From the cell containing the given text, extract its center point as [x, y] coordinate. 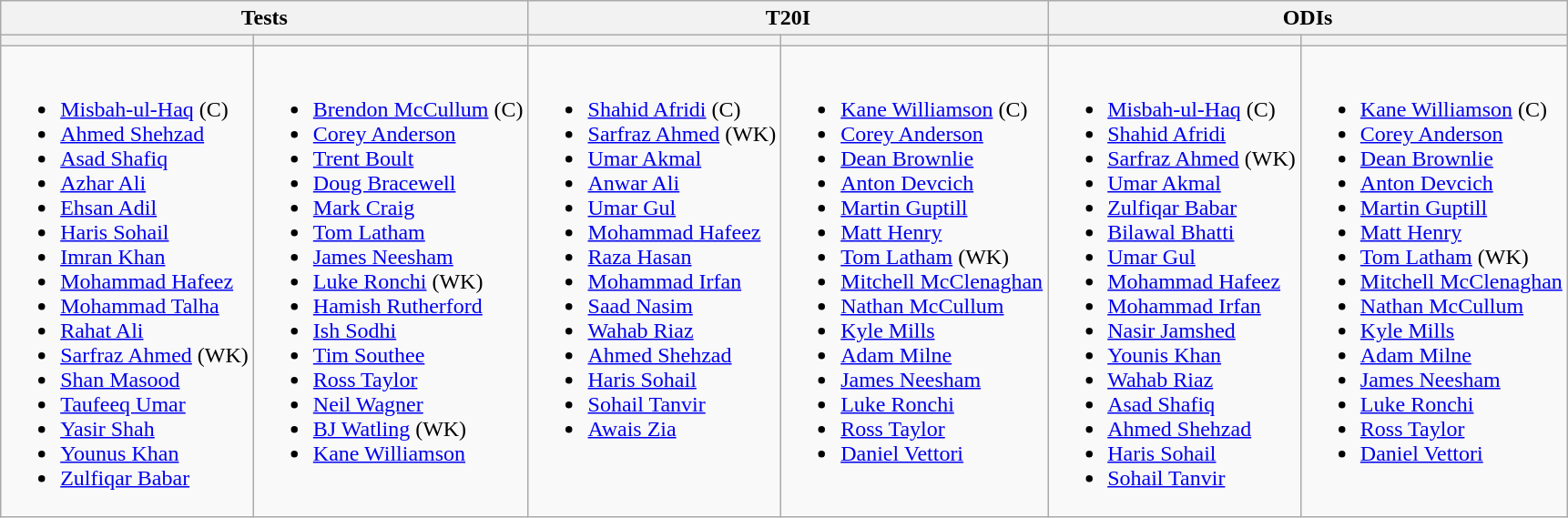
T20I [789, 18]
Tests [264, 18]
ODIs [1308, 18]
